Search for the cell housing the specified text and yield its (x, y) center coordinate. 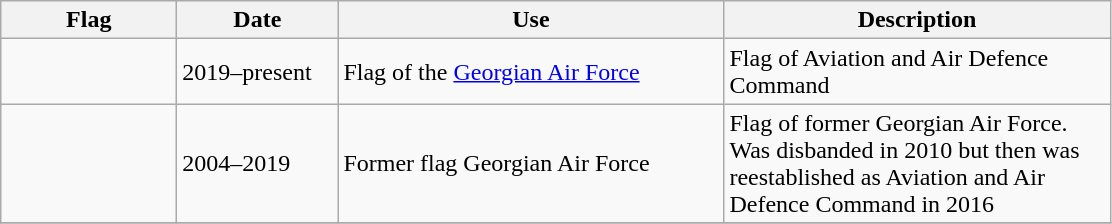
Flag (89, 20)
Use (531, 20)
2004–2019 (258, 164)
2019–present (258, 72)
Former flag Georgian Air Force (531, 164)
Date (258, 20)
Flag of Aviation and Air Defence Command (917, 72)
Flag of the Georgian Air Force (531, 72)
Description (917, 20)
Flag of former Georgian Air Force. Was disbanded in 2010 but then was reestablished as Aviation and Air Defence Command in 2016 (917, 164)
